Detect which cell encompasses the target text, then output its (X, Y) center coordinate. 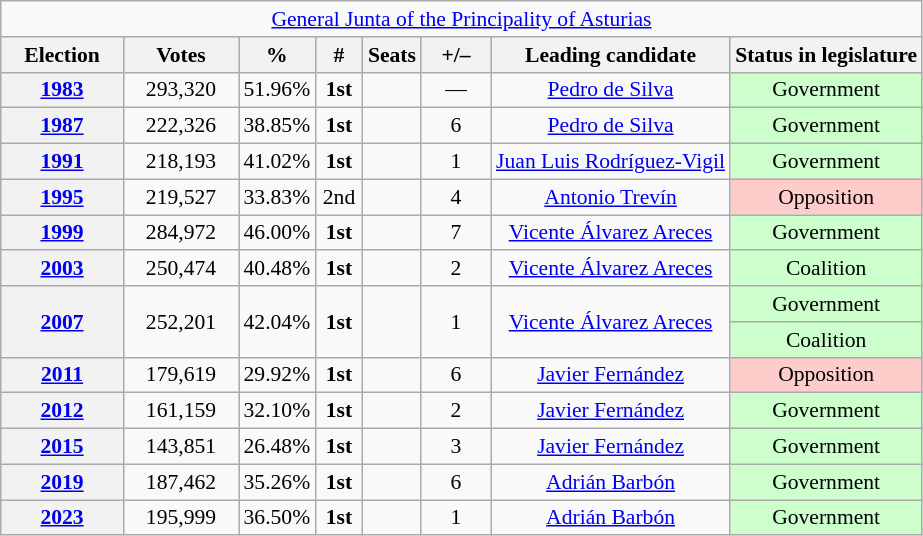
2nd (339, 197)
143,851 (180, 447)
40.48% (276, 269)
Juan Luis Rodríguez-Vigil (610, 162)
Votes (180, 55)
32.10% (276, 411)
1983 (62, 90)
2007 (62, 322)
1999 (62, 233)
26.48% (276, 447)
3 (456, 447)
42.04% (276, 322)
218,193 (180, 162)
293,320 (180, 90)
222,326 (180, 126)
36.50% (276, 518)
2019 (62, 482)
Seats (392, 55)
161,159 (180, 411)
219,527 (180, 197)
2023 (62, 518)
General Junta of the Principality of Asturias (462, 19)
2012 (62, 411)
195,999 (180, 518)
1991 (62, 162)
Election (62, 55)
Leading candidate (610, 55)
1987 (62, 126)
252,201 (180, 322)
250,474 (180, 269)
33.83% (276, 197)
187,462 (180, 482)
4 (456, 197)
% (276, 55)
+/– (456, 55)
2011 (62, 375)
— (456, 90)
284,972 (180, 233)
38.85% (276, 126)
7 (456, 233)
1995 (62, 197)
2003 (62, 269)
# (339, 55)
46.00% (276, 233)
29.92% (276, 375)
Status in legislature (826, 55)
41.02% (276, 162)
51.96% (276, 90)
179,619 (180, 375)
Antonio Trevín (610, 197)
2015 (62, 447)
35.26% (276, 482)
